Identify which cell holds the provided text, then report its (X, Y) central coordinate. 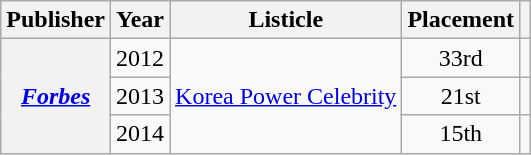
2014 (140, 134)
33rd (461, 58)
2013 (140, 96)
Year (140, 20)
2012 (140, 58)
Forbes (56, 96)
Korea Power Celebrity (286, 96)
Listicle (286, 20)
21st (461, 96)
15th (461, 134)
Publisher (56, 20)
Placement (461, 20)
